Find where the given text appears and provide that cell's center as (X, Y) coordinate. 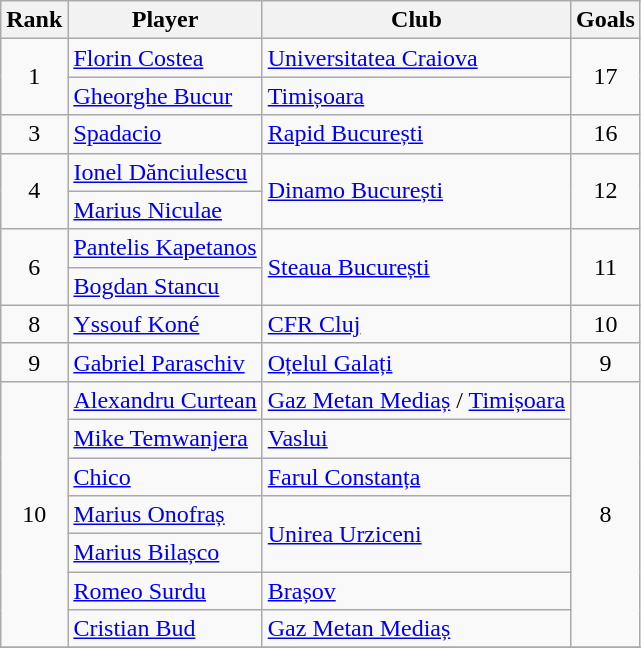
Bogdan Stancu (165, 286)
Timișoara (416, 96)
Farul Constanța (416, 477)
4 (34, 191)
Gheorghe Bucur (165, 96)
Marius Onofraș (165, 515)
Gaz Metan Mediaș (416, 629)
CFR Cluj (416, 324)
Mike Temwanjera (165, 438)
Player (165, 20)
1 (34, 77)
Yssouf Koné (165, 324)
Dinamo București (416, 191)
Romeo Surdu (165, 591)
Rank (34, 20)
6 (34, 267)
Unirea Urziceni (416, 534)
Ionel Dănciulescu (165, 172)
Universitatea Craiova (416, 58)
Gaz Metan Mediaș / Timișoara (416, 400)
Steaua București (416, 267)
Cristian Bud (165, 629)
12 (606, 191)
Oțelul Galați (416, 362)
Pantelis Kapetanos (165, 248)
Club (416, 20)
17 (606, 77)
3 (34, 134)
11 (606, 267)
Marius Niculae (165, 210)
Goals (606, 20)
Gabriel Paraschiv (165, 362)
Florin Costea (165, 58)
Marius Bilașco (165, 553)
Brașov (416, 591)
Spadacio (165, 134)
Alexandru Curtean (165, 400)
16 (606, 134)
Rapid București (416, 134)
Chico (165, 477)
Vaslui (416, 438)
